Locate the cell with the specified text and output its (x, y) center coordinate. 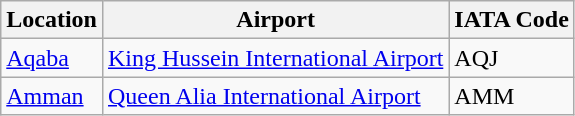
Queen Alia International Airport (275, 96)
Airport (275, 20)
King Hussein International Airport (275, 58)
Aqaba (52, 58)
IATA Code (512, 20)
AQJ (512, 58)
Location (52, 20)
AMM (512, 96)
Amman (52, 96)
